Output the [X, Y] coordinate of the center of the cell containing the given text.  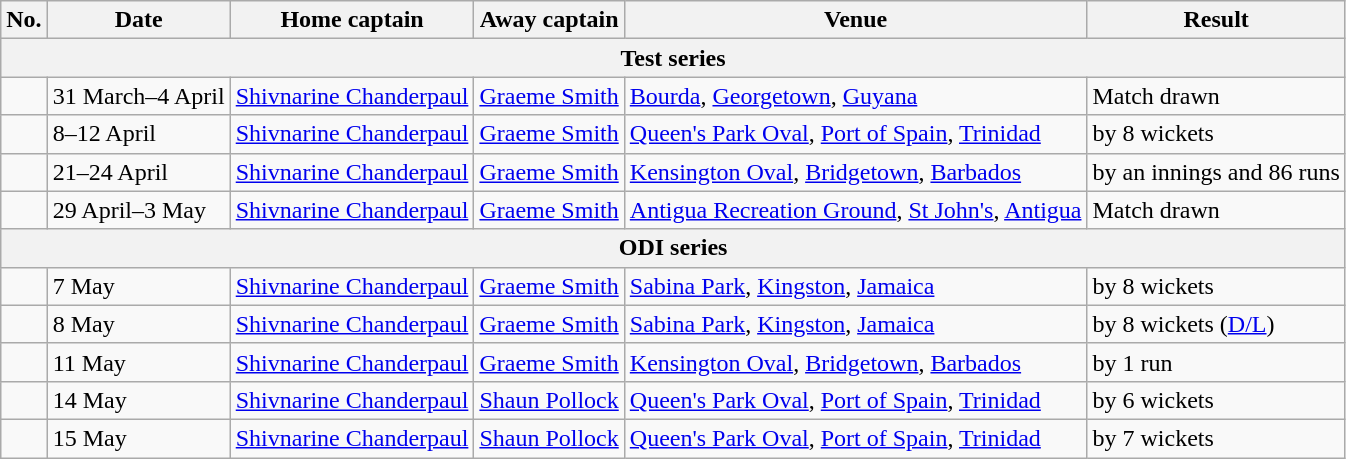
31 March–4 April [138, 96]
Antigua Recreation Ground, St John's, Antigua [856, 210]
Result [1216, 20]
Home captain [352, 20]
No. [24, 20]
15 May [138, 438]
Venue [856, 20]
ODI series [674, 248]
21–24 April [138, 172]
by 7 wickets [1216, 438]
14 May [138, 400]
by an innings and 86 runs [1216, 172]
29 April–3 May [138, 210]
by 6 wickets [1216, 400]
8 May [138, 324]
Bourda, Georgetown, Guyana [856, 96]
8–12 April [138, 134]
11 May [138, 362]
by 8 wickets (D/L) [1216, 324]
Away captain [549, 20]
7 May [138, 286]
Date [138, 20]
by 1 run [1216, 362]
Test series [674, 58]
